From the cell containing the given text, extract its center point as (x, y) coordinate. 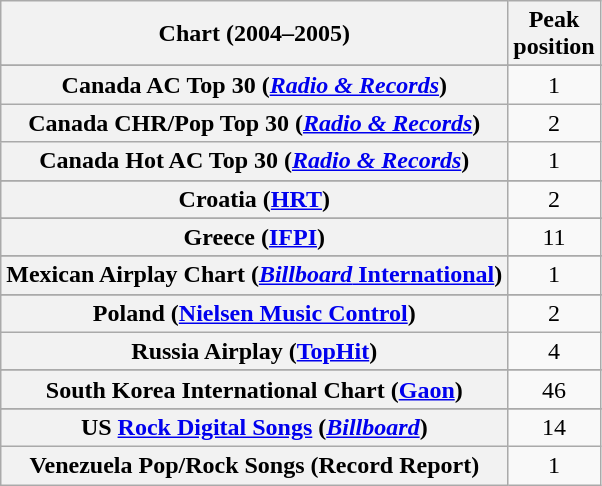
Canada Hot AC Top 30 (Radio & Records) (254, 161)
US Rock Digital Songs (Billboard) (254, 427)
46 (554, 389)
Venezuela Pop/Rock Songs (Record Report) (254, 465)
Mexican Airplay Chart (Billboard International) (254, 275)
Croatia (HRT) (254, 199)
Chart (2004–2005) (254, 34)
4 (554, 351)
Canada CHR/Pop Top 30 (Radio & Records) (254, 123)
South Korea International Chart (Gaon) (254, 389)
Russia Airplay (TopHit) (254, 351)
11 (554, 237)
Poland (Nielsen Music Control) (254, 313)
Greece (IFPI) (254, 237)
14 (554, 427)
Peakposition (554, 34)
Canada AC Top 30 (Radio & Records) (254, 85)
